Determine the [X, Y] coordinate at the center of the cell enclosing the given text.  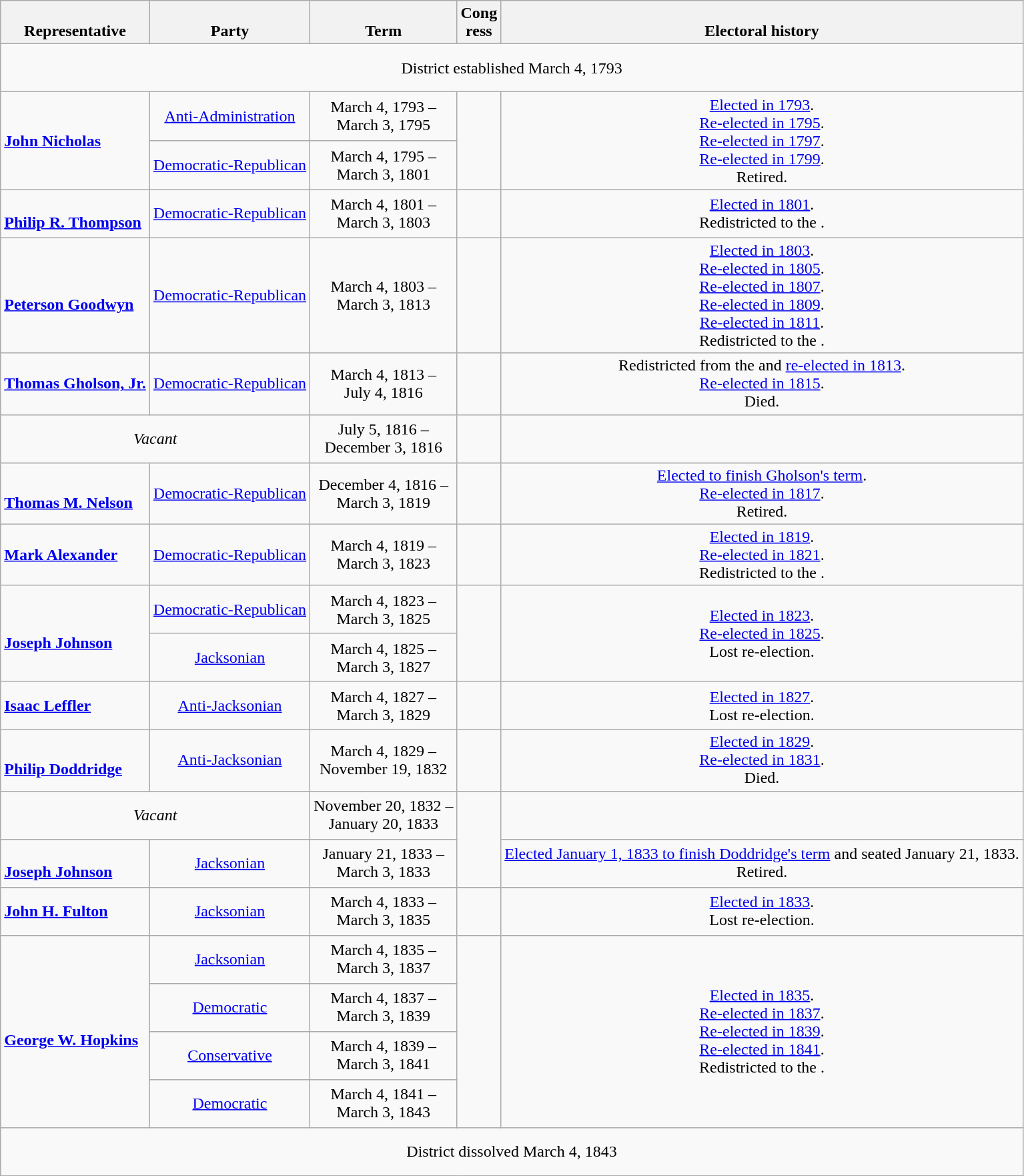
Redistricted from the and re-elected in 1813.Re-elected in 1815.Died. [762, 384]
March 4, 1841 –March 3, 1843 [384, 1103]
March 4, 1801 –March 3, 1803 [384, 214]
George W. Hopkins [75, 1031]
March 4, 1793 –March 3, 1795 [384, 116]
Elected in 1823.Re-elected in 1825.Lost re-election. [762, 633]
March 4, 1825 –March 3, 1827 [384, 657]
District established March 4, 1793 [512, 68]
March 4, 1833 –March 3, 1835 [384, 911]
Conservative [229, 1055]
Philip R. Thompson [75, 214]
March 4, 1827 –March 3, 1829 [384, 705]
March 4, 1837 –March 3, 1839 [384, 1007]
Philip Doddridge [75, 760]
March 4, 1823 –March 3, 1825 [384, 609]
Representative [75, 23]
Elected to finish Gholson's term.Re-elected in 1817.Retired. [762, 493]
Thomas Gholson, Jr. [75, 384]
Anti-Administration [229, 116]
Peterson Goodwyn [75, 295]
District dissolved March 4, 1843 [512, 1151]
Elected in 1801.Redistricted to the . [762, 214]
July 5, 1816 –December 3, 1816 [384, 438]
January 21, 1833 –March 3, 1833 [384, 863]
Elected in 1793.Re-elected in 1795.Re-elected in 1797.Re-elected in 1799.Retired. [762, 141]
Isaac Leffler [75, 705]
March 4, 1795 –March 3, 1801 [384, 166]
March 4, 1829 –November 19, 1832 [384, 760]
Elected January 1, 1833 to finish Doddridge's term and seated January 21, 1833.Retired. [762, 863]
Elected in 1803.Re-elected in 1805.Re-elected in 1807.Re-elected in 1809.Re-elected in 1811.Redistricted to the . [762, 295]
March 4, 1803 –March 3, 1813 [384, 295]
Elected in 1835.Re-elected in 1837.Re-elected in 1839.Re-elected in 1841.Redistricted to the . [762, 1031]
Elected in 1819.Re-elected in 1821.Redistricted to the . [762, 555]
Elected in 1829.Re-elected in 1831.Died. [762, 760]
March 4, 1813 –July 4, 1816 [384, 384]
December 4, 1816 –March 3, 1819 [384, 493]
November 20, 1832 –January 20, 1833 [384, 815]
March 4, 1835 –March 3, 1837 [384, 959]
March 4, 1819 –March 3, 1823 [384, 555]
Elected in 1827.Lost re-election. [762, 705]
Electoral history [762, 23]
Thomas M. Nelson [75, 493]
Term [384, 23]
John H. Fulton [75, 911]
Congress [479, 23]
John Nicholas [75, 141]
Elected in 1833.Lost re-election. [762, 911]
Mark Alexander [75, 555]
March 4, 1839 –March 3, 1841 [384, 1055]
Party [229, 23]
